Capture the cell that displays the provided text and extract its [X, Y] central coordinate. 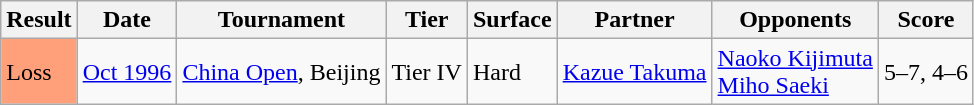
5–7, 4–6 [926, 72]
Kazue Takuma [634, 72]
Loss [39, 72]
Result [39, 20]
Tier IV [427, 72]
China Open, Beijing [282, 72]
Surface [512, 20]
Naoko Kijimuta Miho Saeki [795, 72]
Oct 1996 [127, 72]
Opponents [795, 20]
Tournament [282, 20]
Hard [512, 72]
Tier [427, 20]
Partner [634, 20]
Score [926, 20]
Date [127, 20]
